Provide the [X, Y] coordinate of the cell's center where the given text is located.  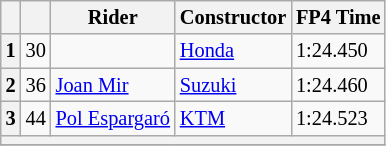
KTM [233, 118]
Constructor [233, 17]
FP4 Time [338, 17]
Suzuki [233, 85]
1:24.450 [338, 51]
2 [11, 85]
Rider [113, 17]
Pol Espargaró [113, 118]
1 [11, 51]
1:24.523 [338, 118]
30 [36, 51]
1:24.460 [338, 85]
Honda [233, 51]
3 [11, 118]
Joan Mir [113, 85]
36 [36, 85]
44 [36, 118]
